Pinpoint the cell where the given text exists, returning its (X, Y) midpoint coordinate. 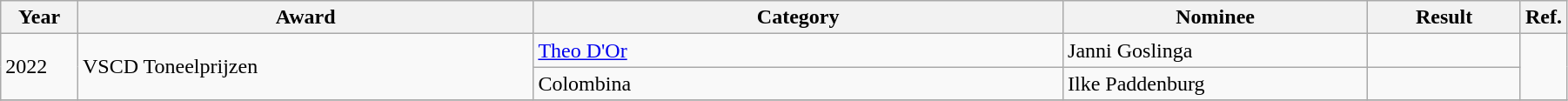
Nominee (1216, 17)
2022 (40, 67)
VSCD Toneelprijzen (305, 67)
Category (799, 17)
Ilke Paddenburg (1216, 84)
Award (305, 17)
Janni Goslinga (1216, 50)
Result (1444, 17)
Year (40, 17)
Theo D'Or (799, 50)
Ref. (1544, 17)
Colombina (799, 84)
